From the cell containing the given text, extract its center point as [x, y] coordinate. 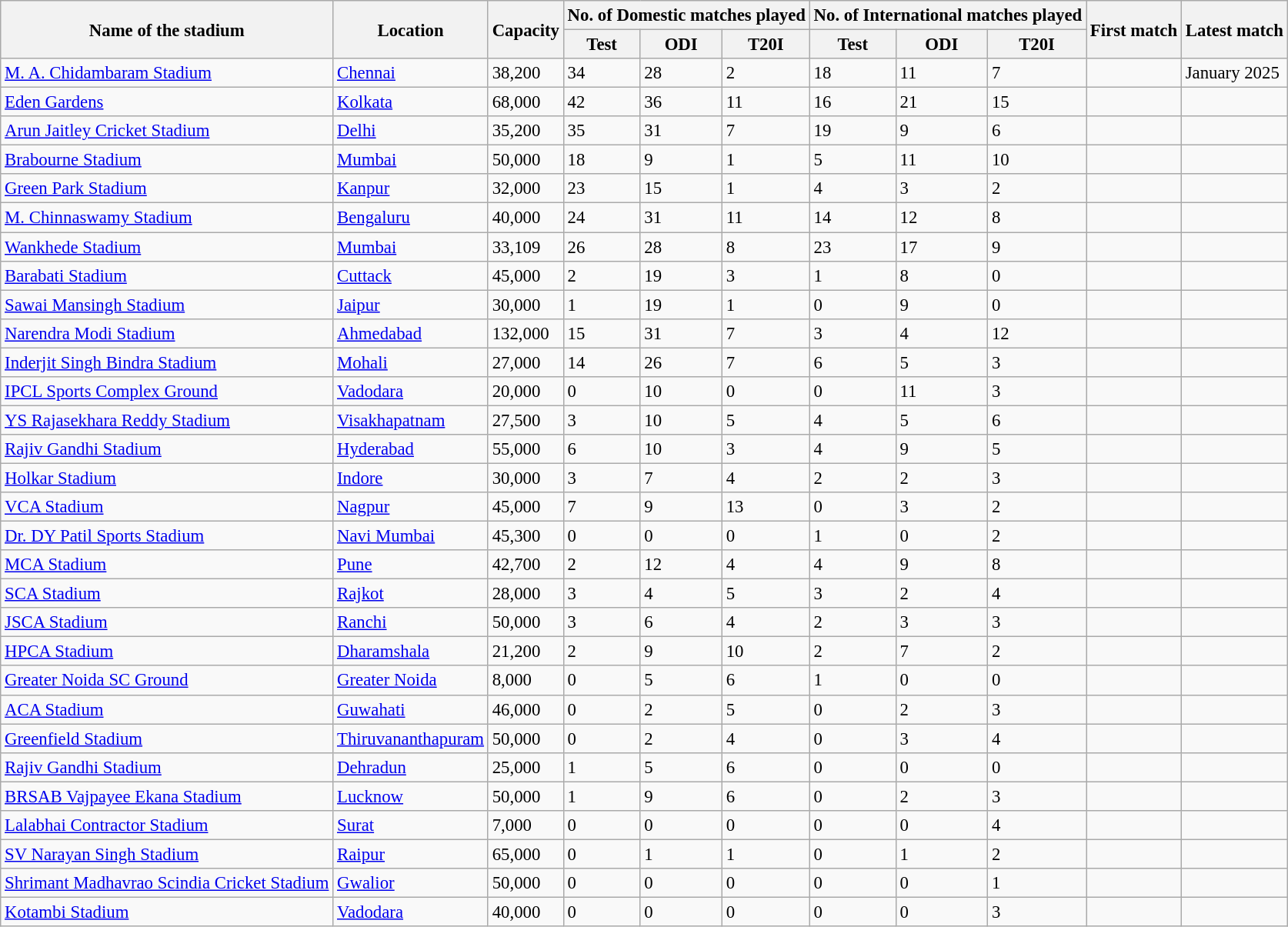
21 [942, 102]
24 [602, 218]
28,000 [526, 594]
HPCA Stadium [167, 652]
Arun Jaitley Cricket Stadium [167, 131]
M. Chinnaswamy Stadium [167, 218]
First match [1134, 29]
Dr. DY Patil Sports Stadium [167, 536]
27,500 [526, 420]
Holkar Stadium [167, 478]
32,000 [526, 188]
Brabourne Stadium [167, 160]
68,000 [526, 102]
Kanpur [411, 188]
27,000 [526, 362]
17 [942, 247]
45,300 [526, 536]
MCA Stadium [167, 565]
Ahmedabad [411, 333]
Raipur [411, 854]
Name of the stadium [167, 29]
Dharamshala [411, 652]
Guwahati [411, 709]
42 [602, 102]
Inderjit Singh Bindra Stadium [167, 362]
No. of Domestic matches played [686, 15]
Capacity [526, 29]
132,000 [526, 333]
Narendra Modi Stadium [167, 333]
35 [602, 131]
35,200 [526, 131]
Greater Noida SC Ground [167, 681]
38,200 [526, 73]
Location [411, 29]
Indore [411, 478]
No. of International matches played [948, 15]
Kolkata [411, 102]
33,109 [526, 247]
Greater Noida [411, 681]
Ranchi [411, 622]
Delhi [411, 131]
Lalabhai Contractor Stadium [167, 825]
20,000 [526, 392]
Eden Gardens [167, 102]
Jaipur [411, 305]
Barabati Stadium [167, 275]
Cuttack [411, 275]
Gwalior [411, 883]
55,000 [526, 449]
25,000 [526, 767]
Greenfield Stadium [167, 739]
42,700 [526, 565]
SV Narayan Singh Stadium [167, 854]
Rajkot [411, 594]
Green Park Stadium [167, 188]
Chennai [411, 73]
Wankhede Stadium [167, 247]
8,000 [526, 681]
Lucknow [411, 796]
Dehradun [411, 767]
Pune [411, 565]
13 [766, 507]
Surat [411, 825]
Navi Mumbai [411, 536]
Nagpur [411, 507]
Latest match [1234, 29]
Kotambi Stadium [167, 912]
Hyderabad [411, 449]
46,000 [526, 709]
BRSAB Vajpayee Ekana Stadium [167, 796]
Visakhapatnam [411, 420]
Mohali [411, 362]
Bengaluru [411, 218]
ACA Stadium [167, 709]
65,000 [526, 854]
JSCA Stadium [167, 622]
7,000 [526, 825]
Sawai Mansingh Stadium [167, 305]
36 [681, 102]
Thiruvananthapuram [411, 739]
M. A. Chidambaram Stadium [167, 73]
21,200 [526, 652]
Shrimant Madhavrao Scindia Cricket Stadium [167, 883]
SCA Stadium [167, 594]
16 [853, 102]
VCA Stadium [167, 507]
34 [602, 73]
YS Rajasekhara Reddy Stadium [167, 420]
January 2025 [1234, 73]
IPCL Sports Complex Ground [167, 392]
